Find where the given text appears and provide that cell's center as [x, y] coordinate. 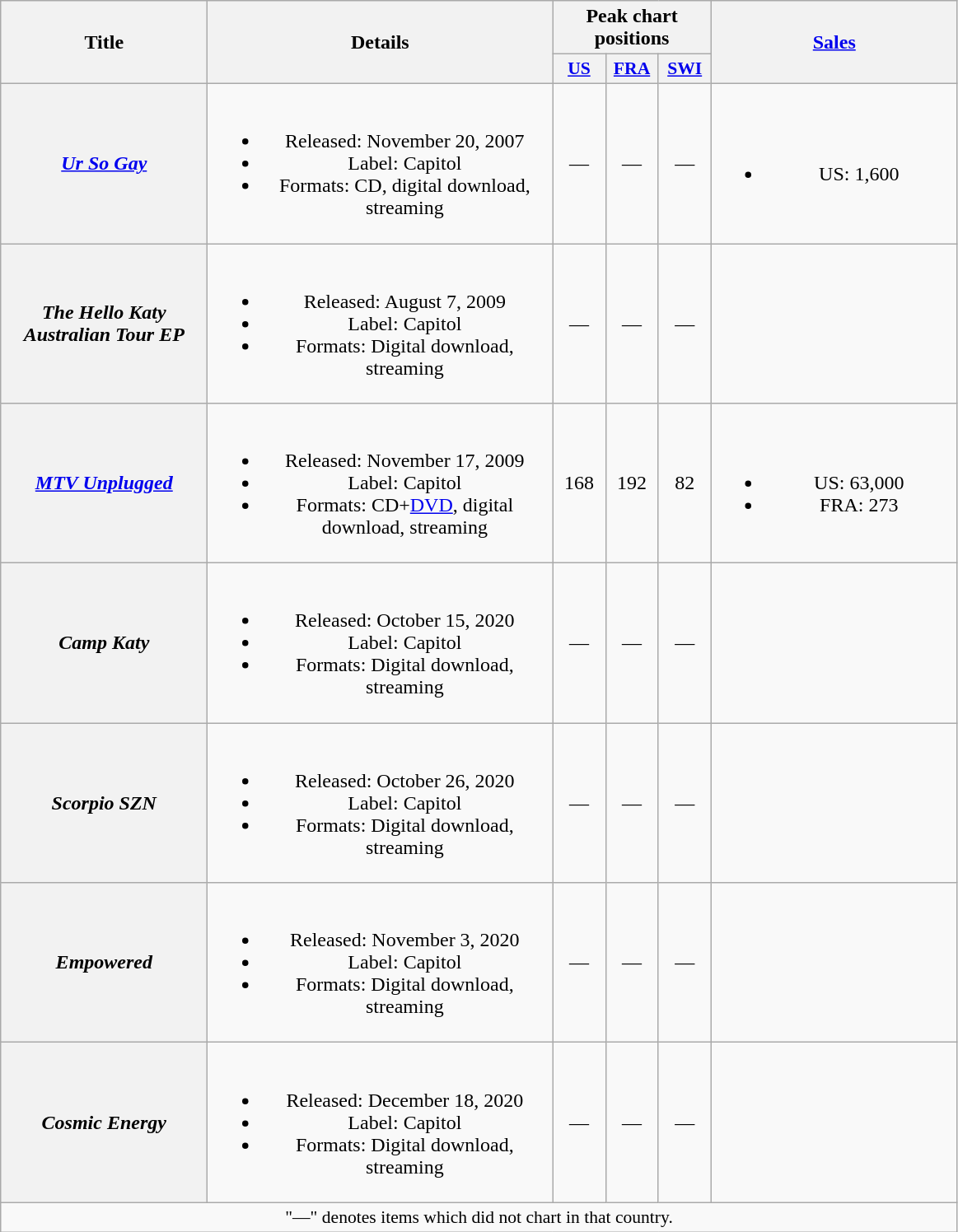
MTV Unplugged [104, 483]
Sales [834, 43]
168 [579, 483]
Released: October 26, 2020Label: CapitolFormats: Digital download, streaming [381, 803]
Title [104, 43]
Released: November 20, 2007Label: CapitolFormats: CD, digital download, streaming [381, 163]
Empowered [104, 963]
Cosmic Energy [104, 1122]
192 [632, 483]
Released: November 3, 2020Label: CapitolFormats: Digital download, streaming [381, 963]
Scorpio SZN [104, 803]
Peak chart positions [632, 28]
US: 1,600 [834, 163]
Ur So Gay [104, 163]
Camp Katy [104, 643]
The Hello Katy Australian Tour EP [104, 324]
82 [685, 483]
SWI [685, 69]
FRA [632, 69]
Details [381, 43]
"—" denotes items which did not chart in that country. [479, 1217]
US [579, 69]
US: 63,000FRA: 273 [834, 483]
Released: August 7, 2009Label: CapitolFormats: Digital download, streaming [381, 324]
Released: November 17, 2009Label: CapitolFormats: CD+DVD, digital download, streaming [381, 483]
Released: December 18, 2020Label: CapitolFormats: Digital download, streaming [381, 1122]
Released: October 15, 2020Label: CapitolFormats: Digital download, streaming [381, 643]
